Provide the [X, Y] coordinate of the cell's center where the given text is located.  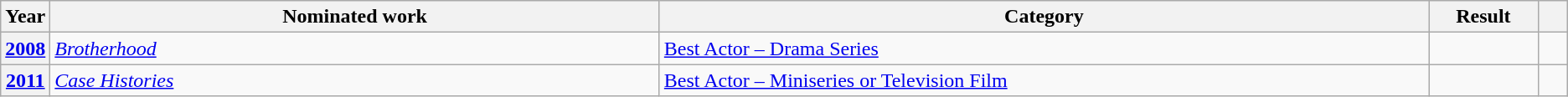
2008 [25, 48]
Year [25, 17]
Result [1484, 17]
Best Actor – Drama Series [1044, 48]
Case Histories [355, 80]
Category [1044, 17]
2011 [25, 80]
Nominated work [355, 17]
Best Actor – Miniseries or Television Film [1044, 80]
Brotherhood [355, 48]
